Search for the cell housing the specified text and yield its (x, y) center coordinate. 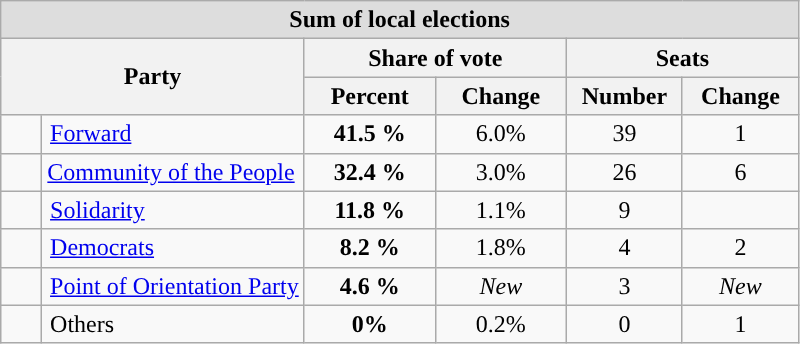
6 (740, 172)
Seats (682, 58)
Sum of local elections (400, 20)
32.4 % (370, 172)
Forward (173, 134)
9 (624, 210)
Percent (370, 96)
3 (624, 286)
3.0% (500, 172)
41.5 % (370, 134)
26 (624, 172)
11.8 % (370, 210)
4.6 % (370, 286)
Solidarity (173, 210)
6.0% (500, 134)
Democrats (173, 248)
Others (173, 324)
0 (624, 324)
Point of Orientation Party (173, 286)
2 (740, 248)
8.2 % (370, 248)
1.1% (500, 210)
Share of vote (435, 58)
Community of the People (173, 172)
1.8% (500, 248)
Party (152, 77)
0% (370, 324)
0.2% (500, 324)
39 (624, 134)
4 (624, 248)
Number (624, 96)
